Scan for the cell matching the given text and deliver its (X, Y) coordinate at center. 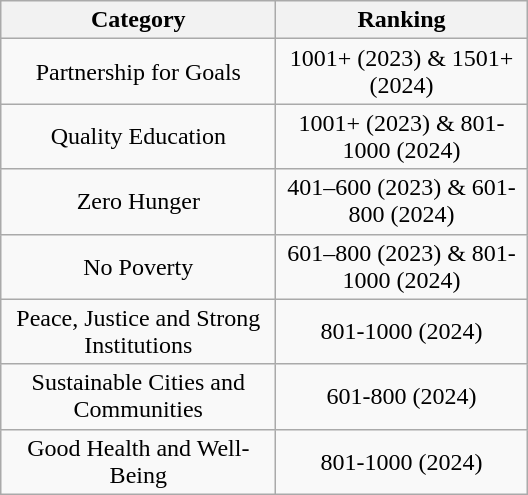
1001+ (2023) & 1501+ (2024) (402, 72)
Ranking (402, 20)
Peace, Justice and Strong Institutions (138, 332)
Sustainable Cities and Communities (138, 396)
Partnership for Goals (138, 72)
1001+ (2023) & 801-1000 (2024) (402, 136)
No Poverty (138, 266)
Category (138, 20)
Quality Education (138, 136)
601-800 (2024) (402, 396)
Zero Hunger (138, 202)
401–600 (2023) & 601-800 (2024) (402, 202)
601–800 (2023) & 801-1000 (2024) (402, 266)
Good Health and Well-Being (138, 462)
